Detect which cell encompasses the target text, then output its [X, Y] center coordinate. 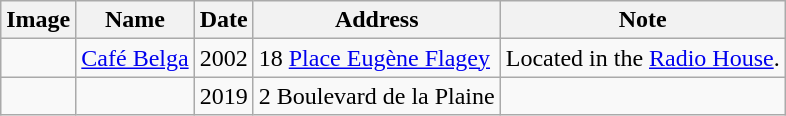
Image [38, 20]
Name [135, 20]
Date [224, 20]
18 Place Eugène Flagey [376, 58]
2002 [224, 58]
2 Boulevard de la Plaine [376, 96]
2019 [224, 96]
Note [642, 20]
Café Belga [135, 58]
Located in the Radio House. [642, 58]
Address [376, 20]
